Output the [x, y] coordinate of the center of the cell containing the given text.  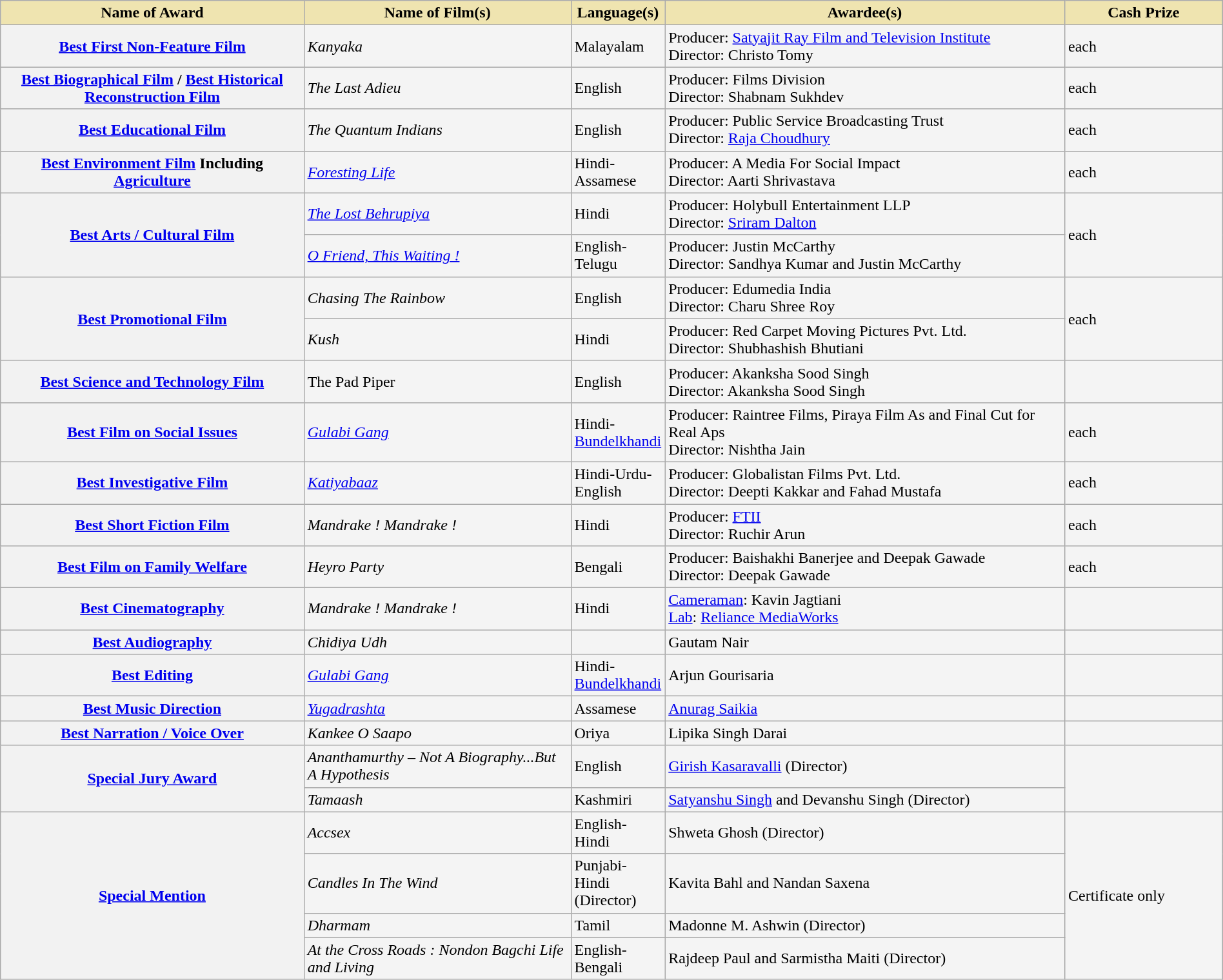
Chasing The Rainbow [437, 298]
Hindi-Assamese [618, 171]
Shweta Ghosh (Director) [865, 833]
English-Bengali [618, 958]
Kush [437, 339]
Best Editing [152, 676]
Girish Kasaravalli (Director) [865, 766]
Assamese [618, 709]
Satyanshu Singh and Devanshu Singh (Director) [865, 799]
The Quantum Indians [437, 130]
Producer: Globalistan Films Pvt. Ltd.Director: Deepti Kakkar and Fahad Mustafa [865, 482]
Madonne M. Ashwin (Director) [865, 925]
Certificate only [1143, 896]
Best Environment Film Including Agriculture [152, 171]
Best Investigative Film [152, 482]
Oriya [618, 733]
Producer: Red Carpet Moving Pictures Pvt. Ltd.Director: Shubhashish Bhutiani [865, 339]
Producer: Edumedia IndiaDirector: Charu Shree Roy [865, 298]
Arjun Gourisaria [865, 676]
The Lost Behrupiya [437, 214]
Best Educational Film [152, 130]
Producer: Raintree Films, Piraya Film As and Final Cut for Real ApsDirector: Nishtha Jain [865, 432]
Best Film on Family Welfare [152, 567]
English-Telugu [618, 255]
O Friend, This Waiting ! [437, 255]
At the Cross Roads : Nondon Bagchi Life and Living [437, 958]
Producer: Satyajit Ray Film and Television InstituteDirector: Christo Tomy [865, 46]
Best Cinematography [152, 609]
Producer: Justin McCarthyDirector: Sandhya Kumar and Justin McCarthy [865, 255]
Name of Award [152, 13]
Best Film on Social Issues [152, 432]
Foresting Life [437, 171]
English-Hindi [618, 833]
Lipika Singh Darai [865, 733]
The Last Adieu [437, 88]
Producer: Public Service Broadcasting TrustDirector: Raja Choudhury [865, 130]
Best Audiography [152, 642]
Yugadrashta [437, 709]
Best Short Fiction Film [152, 525]
Anurag Saikia [865, 709]
Language(s) [618, 13]
Punjabi-Hindi (Director) [618, 883]
Tamaash [437, 799]
Best Narration / Voice Over [152, 733]
Producer: Baishakhi Banerjee and Deepak GawadeDirector: Deepak Gawade [865, 567]
Candles In The Wind [437, 883]
Producer: Holybull Entertainment LLPDirector: Sriram Dalton [865, 214]
Producer: Akanksha Sood SinghDirector: Akanksha Sood Singh [865, 382]
Rajdeep Paul and Sarmistha Maiti (Director) [865, 958]
Producer: A Media For Social ImpactDirector: Aarti Shrivastava [865, 171]
Best Music Direction [152, 709]
Malayalam [618, 46]
Special Jury Award [152, 779]
Best Biographical Film / Best Historical Reconstruction Film [152, 88]
Katiyabaaz [437, 482]
Best Promotional Film [152, 318]
Best Arts / Cultural Film [152, 235]
Kavita Bahl and Nandan Saxena [865, 883]
Hindi-Urdu-English [618, 482]
Tamil [618, 925]
Kanyaka [437, 46]
Dharmam [437, 925]
Producer: FTIIDirector: Ruchir Arun [865, 525]
Cash Prize [1143, 13]
Chidiya Udh [437, 642]
Bengali [618, 567]
Heyro Party [437, 567]
Awardee(s) [865, 13]
Special Mention [152, 896]
Producer: Films DivisionDirector: Shabnam Sukhdev [865, 88]
Cameraman: Kavin JagtianiLab: Reliance MediaWorks [865, 609]
Ananthamurthy – Not A Biography...But A Hypothesis [437, 766]
Kankee O Saapo [437, 733]
Best First Non-Feature Film [152, 46]
Gautam Nair [865, 642]
Accsex [437, 833]
Best Science and Technology Film [152, 382]
Name of Film(s) [437, 13]
Kashmiri [618, 799]
The Pad Piper [437, 382]
